Provide the [X, Y] coordinate of the cell's center where the given text is located.  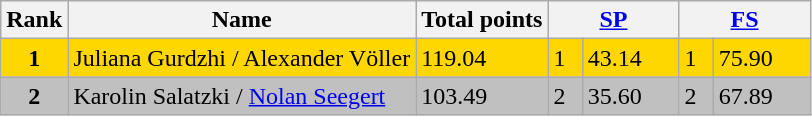
Name [242, 20]
Rank [34, 20]
Total points [482, 20]
SP [614, 20]
Karolin Salatzki / Nolan Seegert [242, 96]
35.60 [630, 96]
FS [744, 20]
67.89 [762, 96]
75.90 [762, 58]
Juliana Gurdzhi / Alexander Völler [242, 58]
43.14 [630, 58]
103.49 [482, 96]
119.04 [482, 58]
